Capture the cell that displays the provided text and extract its (x, y) central coordinate. 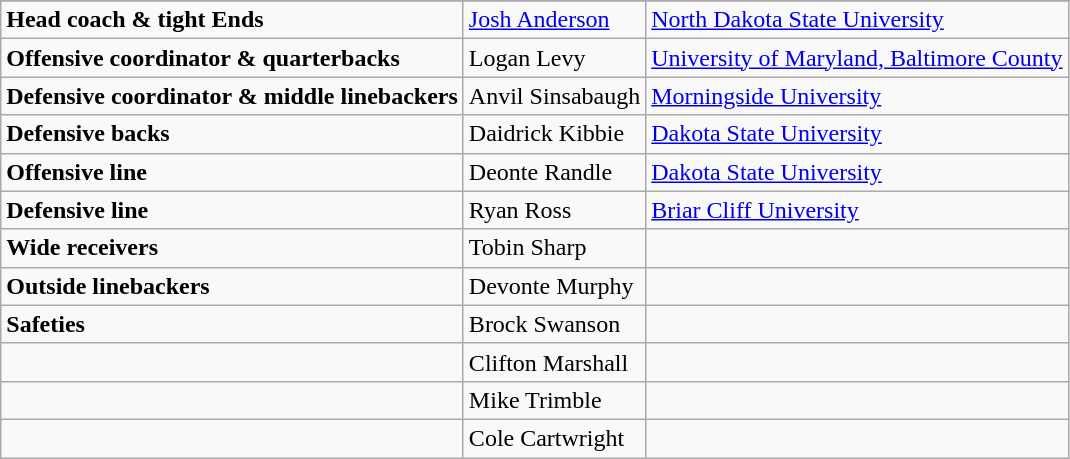
Outside linebackers (232, 286)
Offensive line (232, 172)
Devonte Murphy (554, 286)
Mike Trimble (554, 400)
University of Maryland, Baltimore County (857, 58)
Ryan Ross (554, 210)
Anvil Sinsabaugh (554, 96)
Briar Cliff University (857, 210)
Defensive coordinator & middle linebackers (232, 96)
North Dakota State University (857, 20)
Cole Cartwright (554, 438)
Josh Anderson (554, 20)
Defensive backs (232, 134)
Deonte Randle (554, 172)
Offensive coordinator & quarterbacks (232, 58)
Tobin Sharp (554, 248)
Morningside University (857, 96)
Clifton Marshall (554, 362)
Logan Levy (554, 58)
Safeties (232, 324)
Brock Swanson (554, 324)
Wide receivers (232, 248)
Defensive line (232, 210)
Head coach & tight Ends (232, 20)
Daidrick Kibbie (554, 134)
